Pinpoint the cell where the given text exists, returning its (X, Y) midpoint coordinate. 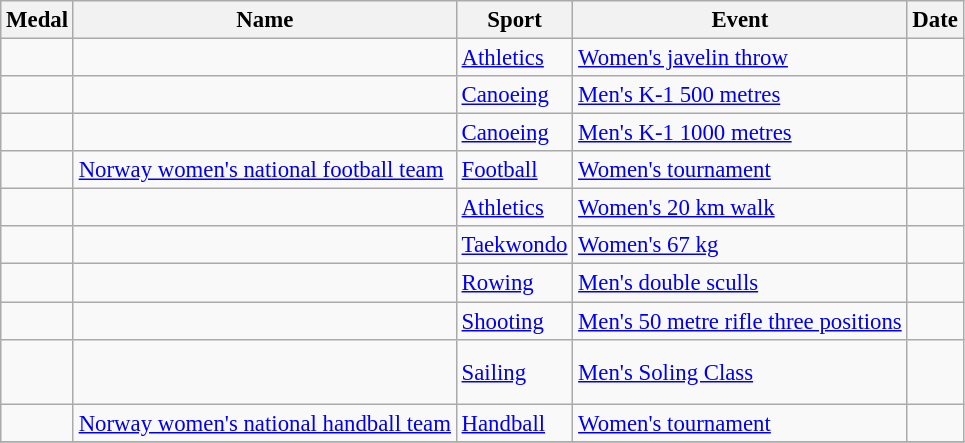
Men's K-1 1000 metres (740, 133)
Handball (514, 423)
Shooting (514, 321)
Norway women's national football team (264, 170)
Women's javelin throw (740, 58)
Men's double sculls (740, 283)
Women's 67 kg (740, 245)
Men's Soling Class (740, 372)
Women's 20 km walk (740, 208)
Date (935, 20)
Event (740, 20)
Sailing (514, 372)
Football (514, 170)
Men's 50 metre rifle three positions (740, 321)
Norway women's national handball team (264, 423)
Men's K-1 500 metres (740, 95)
Taekwondo (514, 245)
Name (264, 20)
Medal (38, 20)
Rowing (514, 283)
Sport (514, 20)
